Locate the cell with the specified text and output its [x, y] center coordinate. 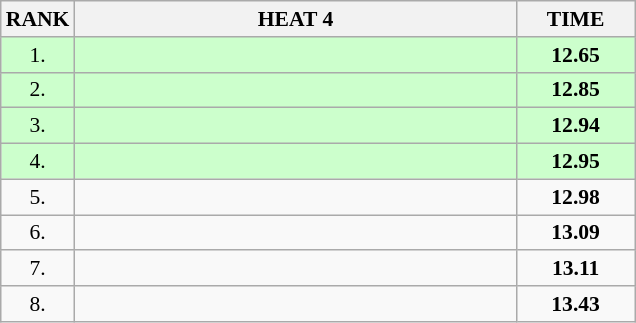
1. [38, 55]
HEAT 4 [295, 19]
12.98 [576, 197]
13.43 [576, 304]
8. [38, 304]
12.65 [576, 55]
7. [38, 269]
3. [38, 126]
12.95 [576, 162]
TIME [576, 19]
5. [38, 197]
6. [38, 233]
12.94 [576, 126]
13.09 [576, 233]
4. [38, 162]
13.11 [576, 269]
2. [38, 90]
RANK [38, 19]
12.85 [576, 90]
